Identify which cell holds the provided text, then report its (x, y) central coordinate. 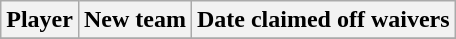
Player (40, 20)
Date claimed off waivers (323, 20)
New team (134, 20)
